Find where the given text appears and provide that cell's center as (x, y) coordinate. 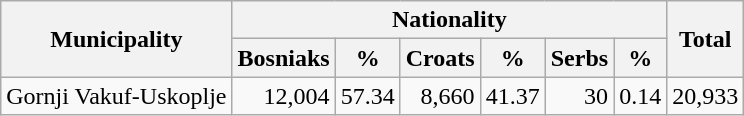
Bosniaks (284, 58)
Gornji Vakuf-Uskoplje (116, 96)
Nationality (450, 20)
Municipality (116, 39)
0.14 (640, 96)
Total (706, 39)
8,660 (440, 96)
Croats (440, 58)
Serbs (579, 58)
57.34 (368, 96)
20,933 (706, 96)
30 (579, 96)
12,004 (284, 96)
41.37 (512, 96)
